Determine the [x, y] coordinate at the center of the cell enclosing the given text.  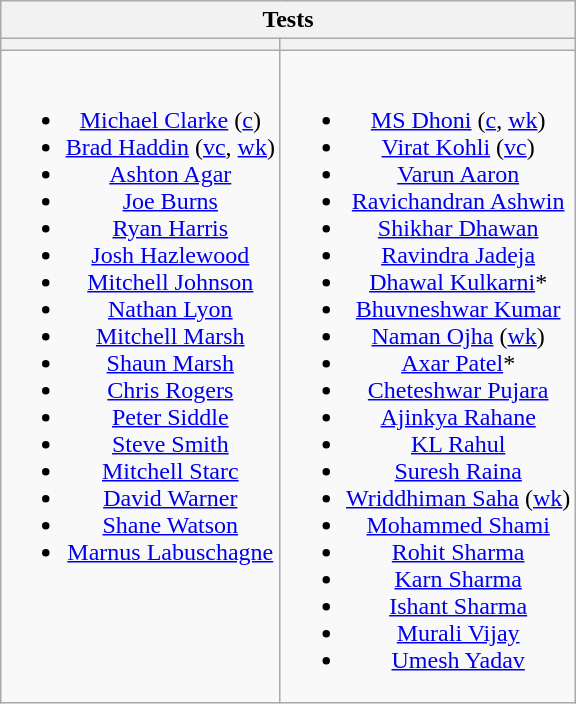
Tests [288, 20]
